From the cell containing the given text, extract its center point as (x, y) coordinate. 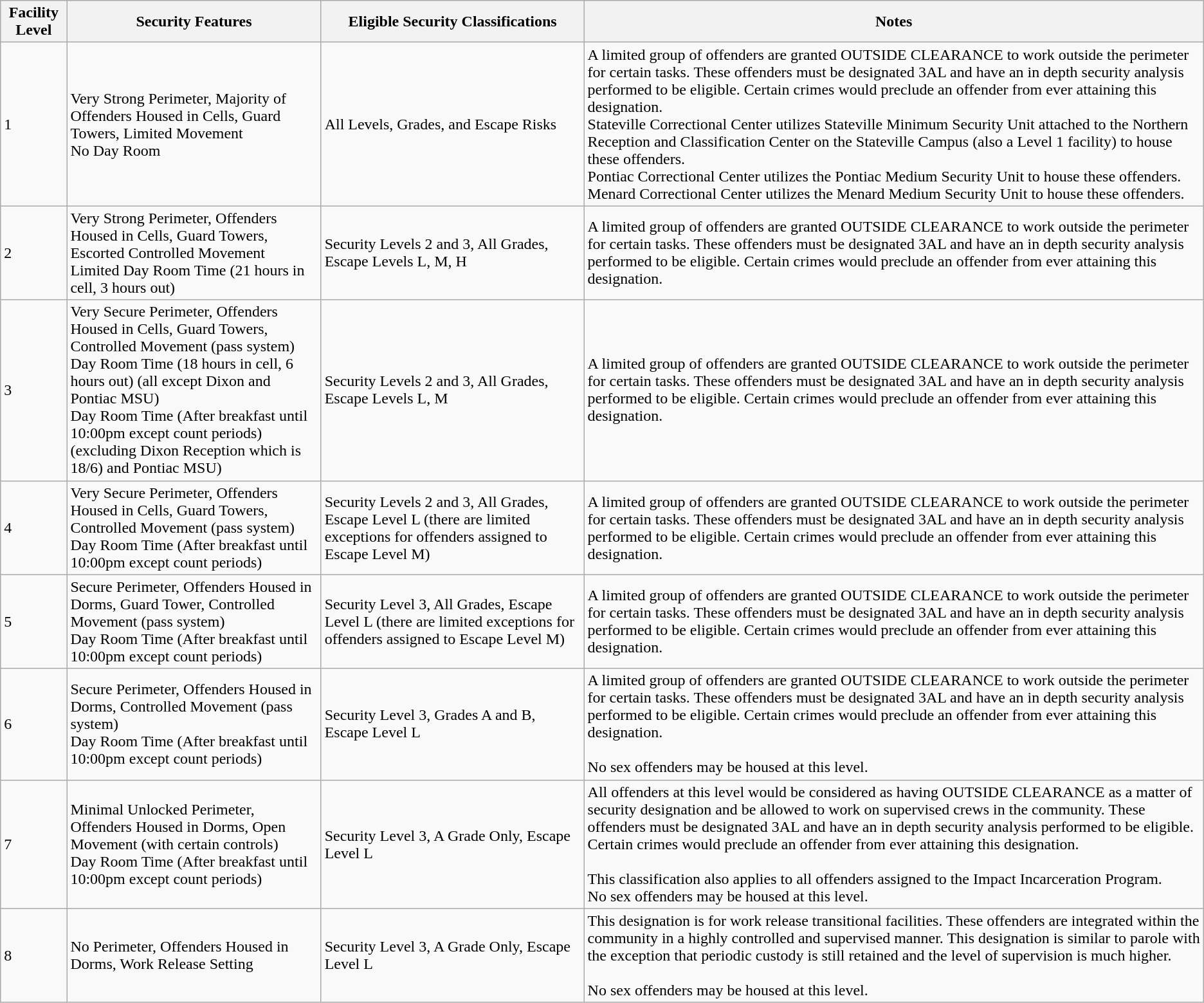
Security Levels 2 and 3, All Grades, Escape Levels L, M (453, 390)
6 (33, 724)
All Levels, Grades, and Escape Risks (453, 124)
Security Level 3, Grades A and B, Escape Level L (453, 724)
4 (33, 528)
2 (33, 253)
3 (33, 390)
Security Levels 2 and 3, All Grades, Escape Levels L, M, H (453, 253)
5 (33, 621)
Very Strong Perimeter, Offenders Housed in Cells, Guard Towers, Escorted Controlled MovementLimited Day Room Time (21 hours in cell, 3 hours out) (194, 253)
Very Strong Perimeter, Majority of Offenders Housed in Cells, Guard Towers, Limited MovementNo Day Room (194, 124)
8 (33, 955)
Security Level 3, All Grades, Escape Level L (there are limited exceptions for offenders assigned to Escape Level M) (453, 621)
Eligible Security Classifications (453, 22)
Security Levels 2 and 3, All Grades, Escape Level L (there are limited exceptions for offenders assigned to Escape Level M) (453, 528)
No Perimeter, Offenders Housed in Dorms, Work Release Setting (194, 955)
Facility Level (33, 22)
Secure Perimeter, Offenders Housed in Dorms, Controlled Movement (pass system)Day Room Time (After breakfast until 10:00pm except count periods) (194, 724)
Notes (894, 22)
7 (33, 844)
1 (33, 124)
Security Features (194, 22)
